Search for the cell housing the specified text and yield its (X, Y) center coordinate. 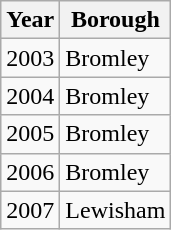
Year (30, 20)
2006 (30, 172)
2005 (30, 134)
2004 (30, 96)
Lewisham (116, 210)
2007 (30, 210)
Borough (116, 20)
2003 (30, 58)
